For the text-containing cell, return its midpoint in (X, Y) coordinate format. 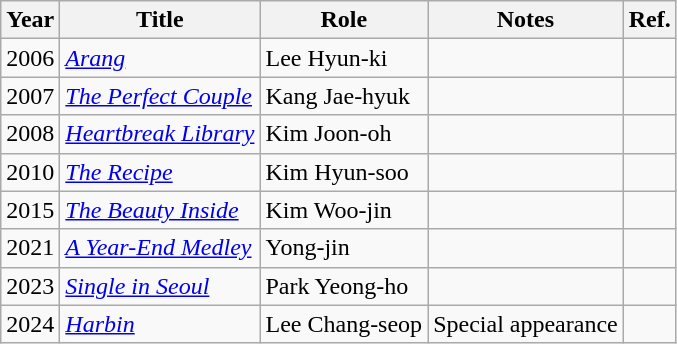
Park Yeong-ho (344, 286)
Heartbreak Library (160, 134)
Yong-jin (344, 248)
The Beauty Inside (160, 210)
2021 (30, 248)
2024 (30, 324)
The Recipe (160, 172)
Kim Joon-oh (344, 134)
Special appearance (526, 324)
2010 (30, 172)
Harbin (160, 324)
Role (344, 20)
The Perfect Couple (160, 96)
Ref. (650, 20)
Arang (160, 58)
Kang Jae-hyuk (344, 96)
Year (30, 20)
Title (160, 20)
2008 (30, 134)
Kim Hyun-soo (344, 172)
2006 (30, 58)
2015 (30, 210)
2007 (30, 96)
Single in Seoul (160, 286)
Lee Hyun-ki (344, 58)
2023 (30, 286)
Notes (526, 20)
Lee Chang-seop (344, 324)
A Year-End Medley (160, 248)
Kim Woo-jin (344, 210)
